Identify which cell holds the provided text, then report its (x, y) central coordinate. 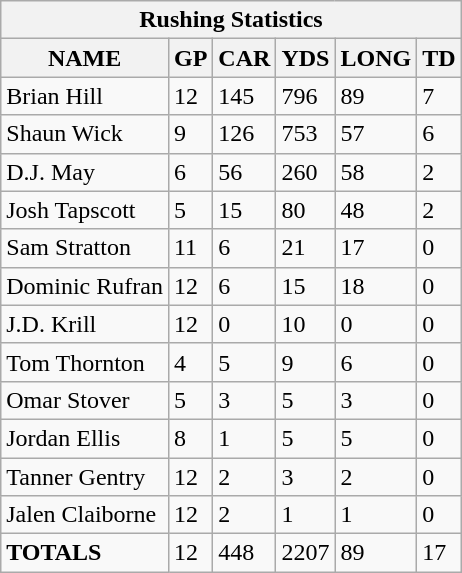
YDS (306, 58)
48 (376, 210)
TD (439, 58)
Jordan Ellis (85, 438)
80 (306, 210)
J.D. Krill (85, 324)
Shaun Wick (85, 134)
Tanner Gentry (85, 477)
57 (376, 134)
Brian Hill (85, 96)
2207 (306, 553)
LONG (376, 58)
56 (244, 172)
GP (190, 58)
Dominic Rufran (85, 286)
Josh Tapscott (85, 210)
448 (244, 553)
7 (439, 96)
753 (306, 134)
CAR (244, 58)
Rushing Statistics (231, 20)
796 (306, 96)
126 (244, 134)
4 (190, 362)
Sam Stratton (85, 248)
NAME (85, 58)
8 (190, 438)
Omar Stover (85, 400)
18 (376, 286)
11 (190, 248)
Jalen Claiborne (85, 515)
D.J. May (85, 172)
TOTALS (85, 553)
260 (306, 172)
145 (244, 96)
58 (376, 172)
10 (306, 324)
Tom Thornton (85, 362)
21 (306, 248)
